Locate the cell with the specified text and output its (X, Y) center coordinate. 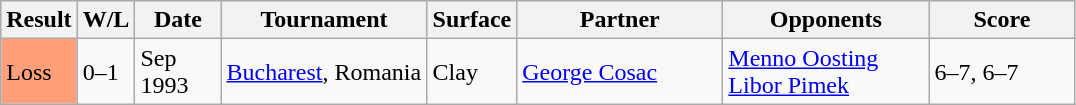
Bucharest, Romania (324, 72)
Surface (472, 20)
0–1 (106, 72)
6–7, 6–7 (1002, 72)
Partner (620, 20)
Opponents (826, 20)
Sep 1993 (178, 72)
George Cosac (620, 72)
Loss (39, 72)
Clay (472, 72)
Result (39, 20)
Menno Oosting Libor Pimek (826, 72)
Date (178, 20)
Score (1002, 20)
Tournament (324, 20)
W/L (106, 20)
